From the cell containing the given text, extract its center point as (x, y) coordinate. 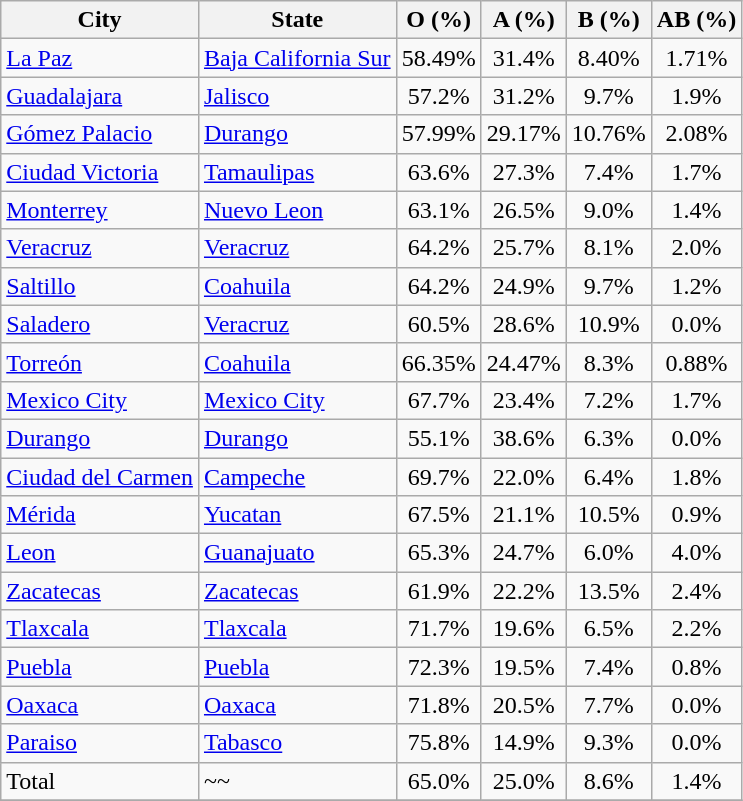
Yucatan (297, 515)
1.8% (696, 477)
9.0% (608, 210)
2.0% (696, 248)
8.1% (608, 248)
57.2% (438, 96)
13.5% (608, 591)
La Paz (100, 58)
2.08% (696, 134)
8.3% (608, 362)
8.6% (608, 781)
25.7% (524, 248)
2.4% (696, 591)
O (%) (438, 20)
21.1% (524, 515)
72.3% (438, 667)
Paraiso (100, 743)
Baja California Sur (297, 58)
Campeche (297, 477)
67.5% (438, 515)
0.88% (696, 362)
6.0% (608, 553)
71.8% (438, 705)
31.2% (524, 96)
Mérida (100, 515)
AB (%) (696, 20)
0.9% (696, 515)
61.9% (438, 591)
71.7% (438, 629)
22.0% (524, 477)
0.8% (696, 667)
55.1% (438, 438)
6.3% (608, 438)
75.8% (438, 743)
24.7% (524, 553)
19.5% (524, 667)
Guadalajara (100, 96)
1.9% (696, 96)
10.76% (608, 134)
Jalisco (297, 96)
14.9% (524, 743)
69.7% (438, 477)
Leon (100, 553)
State (297, 20)
28.6% (524, 324)
Torreón (100, 362)
9.3% (608, 743)
20.5% (524, 705)
A (%) (524, 20)
22.2% (524, 591)
Ciudad del Carmen (100, 477)
29.17% (524, 134)
Saltillo (100, 286)
2.2% (696, 629)
City (100, 20)
60.5% (438, 324)
58.49% (438, 58)
6.4% (608, 477)
Guanajuato (297, 553)
B (%) (608, 20)
31.4% (524, 58)
7.2% (608, 400)
65.3% (438, 553)
26.5% (524, 210)
65.0% (438, 781)
7.7% (608, 705)
67.7% (438, 400)
19.6% (524, 629)
Tabasco (297, 743)
4.0% (696, 553)
27.3% (524, 172)
Tamaulipas (297, 172)
10.9% (608, 324)
66.35% (438, 362)
25.0% (524, 781)
23.4% (524, 400)
Gómez Palacio (100, 134)
1.71% (696, 58)
24.47% (524, 362)
63.6% (438, 172)
24.9% (524, 286)
8.40% (608, 58)
Ciudad Victoria (100, 172)
~~ (297, 781)
Nuevo Leon (297, 210)
6.5% (608, 629)
57.99% (438, 134)
10.5% (608, 515)
Saladero (100, 324)
1.2% (696, 286)
63.1% (438, 210)
Total (100, 781)
38.6% (524, 438)
Monterrey (100, 210)
